From the cell containing the given text, extract its center point as (x, y) coordinate. 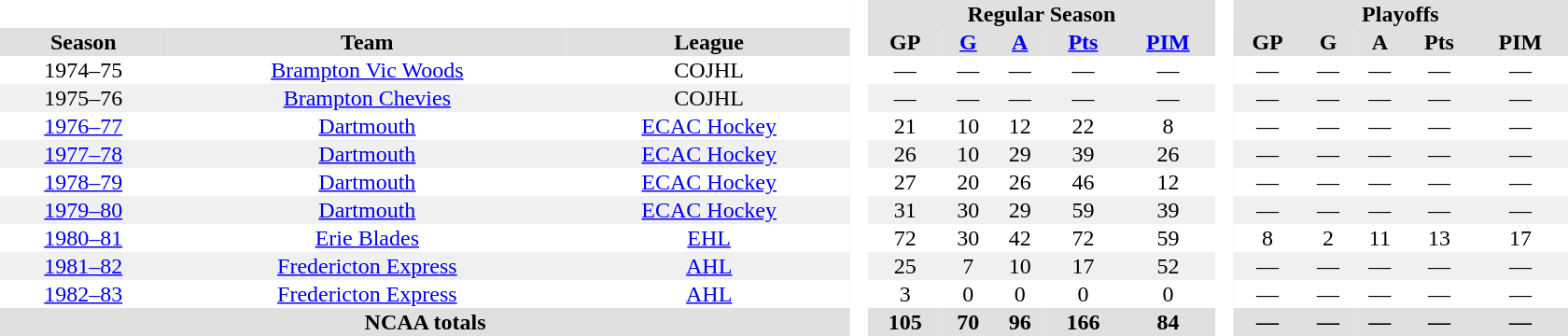
105 (905, 322)
NCAA totals (426, 322)
Season (83, 42)
1980–81 (83, 238)
96 (1019, 322)
52 (1168, 266)
Brampton Chevies (367, 98)
11 (1379, 238)
Playoffs (1400, 14)
20 (969, 182)
22 (1083, 126)
Team (367, 42)
2 (1327, 238)
21 (905, 126)
27 (905, 182)
13 (1439, 238)
7 (969, 266)
1976–77 (83, 126)
70 (969, 322)
3 (905, 294)
1978–79 (83, 182)
46 (1083, 182)
Regular Season (1042, 14)
166 (1083, 322)
Erie Blades (367, 238)
League (709, 42)
84 (1168, 322)
1979–80 (83, 210)
1974–75 (83, 70)
1977–78 (83, 154)
42 (1019, 238)
31 (905, 210)
25 (905, 266)
EHL (709, 238)
1975–76 (83, 98)
1982–83 (83, 294)
Brampton Vic Woods (367, 70)
1981–82 (83, 266)
